Locate the cell with the specified text and output its [x, y] center coordinate. 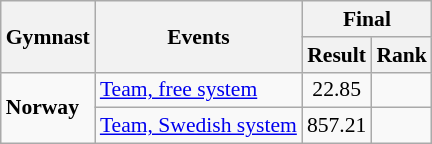
Events [198, 36]
Result [336, 55]
Norway [48, 108]
Gymnast [48, 36]
Team, Swedish system [198, 126]
Rank [402, 55]
Final [367, 19]
857.21 [336, 126]
22.85 [336, 90]
Team, free system [198, 90]
